For the text-containing cell, return its midpoint in (X, Y) coordinate format. 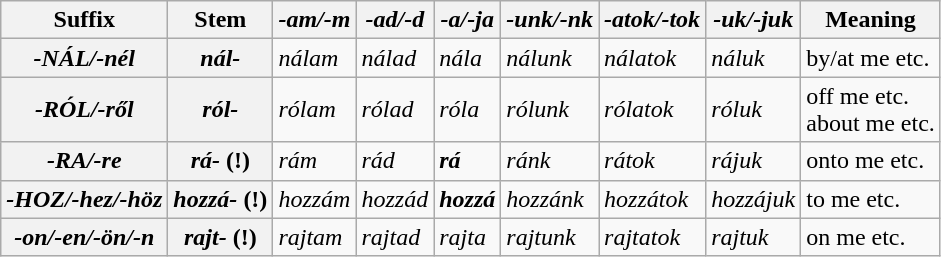
rá (468, 161)
by/at me etc. (871, 58)
-uk/-juk (754, 20)
nála (468, 58)
nálam (314, 58)
-a/-ja (468, 20)
-on/-en/-ön/-n (84, 237)
rá- (!) (220, 161)
róluk (754, 110)
hozzá (468, 199)
ránk (550, 161)
hozzájuk (754, 199)
rajta (468, 237)
hozzád (395, 199)
rólunk (550, 110)
-RÓL/-ről (84, 110)
-ad/-d (395, 20)
rád (395, 161)
róla (468, 110)
rólatok (652, 110)
rám (314, 161)
-atok/-tok (652, 20)
nál- (220, 58)
rajtuk (754, 237)
hozzá- (!) (220, 199)
on me etc. (871, 237)
onto me etc. (871, 161)
Stem (220, 20)
-HOZ/-hez/-höz (84, 199)
rajtunk (550, 237)
rajtam (314, 237)
náluk (754, 58)
-unk/-nk (550, 20)
-am/-m (314, 20)
off me etc.about me etc. (871, 110)
nálatok (652, 58)
hozzám (314, 199)
rátok (652, 161)
hozzánk (550, 199)
rajt- (!) (220, 237)
rájuk (754, 161)
rajtatok (652, 237)
nálunk (550, 58)
Suffix (84, 20)
-RA/-re (84, 161)
ról- (220, 110)
nálad (395, 58)
-NÁL/-nél (84, 58)
hozzátok (652, 199)
Meaning (871, 20)
rajtad (395, 237)
to me etc. (871, 199)
rólad (395, 110)
rólam (314, 110)
